Find where the given text appears and provide that cell's center as (X, Y) coordinate. 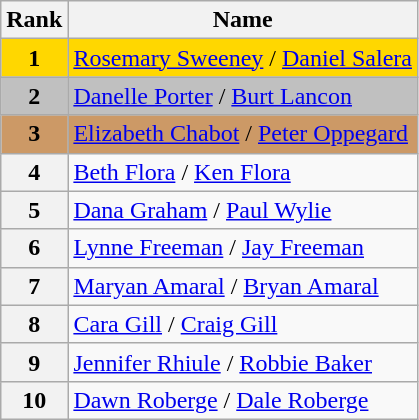
Beth Flora / Ken Flora (243, 172)
Cara Gill / Craig Gill (243, 324)
Rank (34, 20)
2 (34, 96)
Dana Graham / Paul Wylie (243, 210)
Lynne Freeman / Jay Freeman (243, 248)
Elizabeth Chabot / Peter Oppegard (243, 134)
Rosemary Sweeney / Daniel Salera (243, 58)
Jennifer Rhiule / Robbie Baker (243, 362)
10 (34, 400)
4 (34, 172)
9 (34, 362)
7 (34, 286)
Dawn Roberge / Dale Roberge (243, 400)
5 (34, 210)
Name (243, 20)
1 (34, 58)
Danelle Porter / Burt Lancon (243, 96)
Maryan Amaral / Bryan Amaral (243, 286)
8 (34, 324)
3 (34, 134)
6 (34, 248)
